Search for the cell housing the specified text and yield its (x, y) center coordinate. 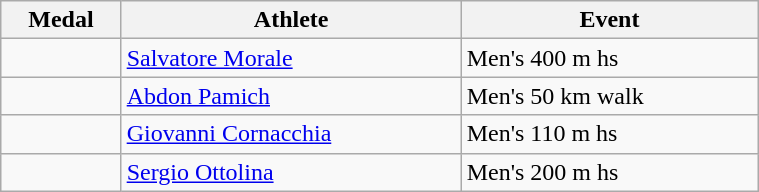
Medal (61, 20)
Giovanni Cornacchia (291, 134)
Abdon Pamich (291, 96)
Men's 50 km walk (609, 96)
Men's 200 m hs (609, 172)
Men's 400 m hs (609, 58)
Sergio Ottolina (291, 172)
Men's 110 m hs (609, 134)
Athlete (291, 20)
Salvatore Morale (291, 58)
Event (609, 20)
